Return [x, y] of the center of cell containing provided text 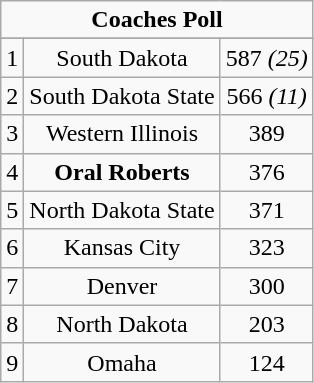
371 [266, 210]
203 [266, 324]
Oral Roberts [122, 172]
566 (11) [266, 96]
South Dakota [122, 58]
South Dakota State [122, 96]
389 [266, 134]
1 [12, 58]
2 [12, 96]
3 [12, 134]
587 (25) [266, 58]
9 [12, 362]
323 [266, 248]
124 [266, 362]
Western Illinois [122, 134]
Omaha [122, 362]
Denver [122, 286]
5 [12, 210]
8 [12, 324]
376 [266, 172]
Kansas City [122, 248]
6 [12, 248]
7 [12, 286]
300 [266, 286]
Coaches Poll [157, 20]
4 [12, 172]
North Dakota State [122, 210]
North Dakota [122, 324]
